Find where the given text appears and provide that cell's center as (x, y) coordinate. 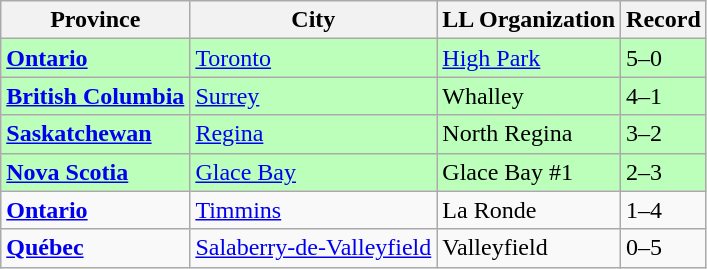
Nova Scotia (96, 172)
High Park (529, 58)
4–1 (664, 96)
1–4 (664, 210)
Record (664, 20)
North Regina (529, 134)
City (314, 20)
Québec (96, 248)
British Columbia (96, 96)
Timmins (314, 210)
Toronto (314, 58)
Glace Bay (314, 172)
2–3 (664, 172)
Salaberry-de-Valleyfield (314, 248)
Whalley (529, 96)
LL Organization (529, 20)
Glace Bay #1 (529, 172)
La Ronde (529, 210)
Valleyfield (529, 248)
5–0 (664, 58)
0–5 (664, 248)
Regina (314, 134)
3–2 (664, 134)
Province (96, 20)
Saskatchewan (96, 134)
Surrey (314, 96)
